Return the [x, y] coordinate for the center point of the cell that contains the specified text.  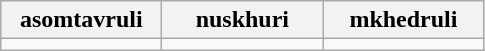
asomtavruli [82, 20]
mkhedruli [404, 20]
nuskhuri [242, 20]
